From the cell containing the given text, extract its center point as [X, Y] coordinate. 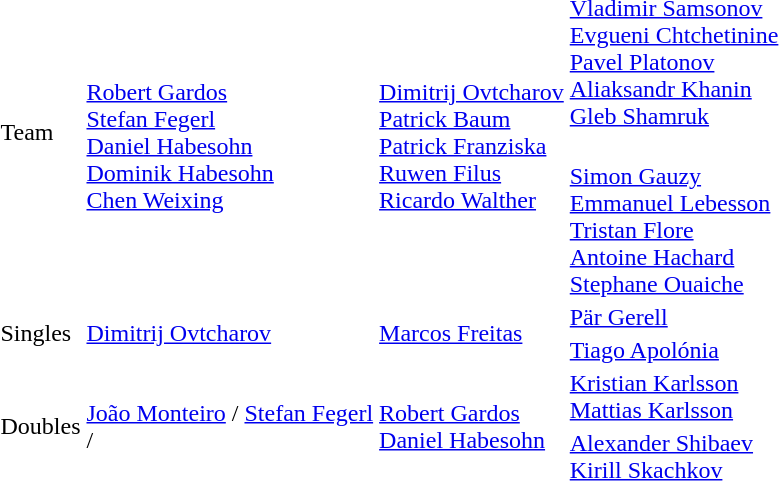
Dimitrij Ovtcharov [230, 334]
Marcos Freitas [472, 334]
